Extract the (x, y) coordinate from the center of the cell holding the provided text.  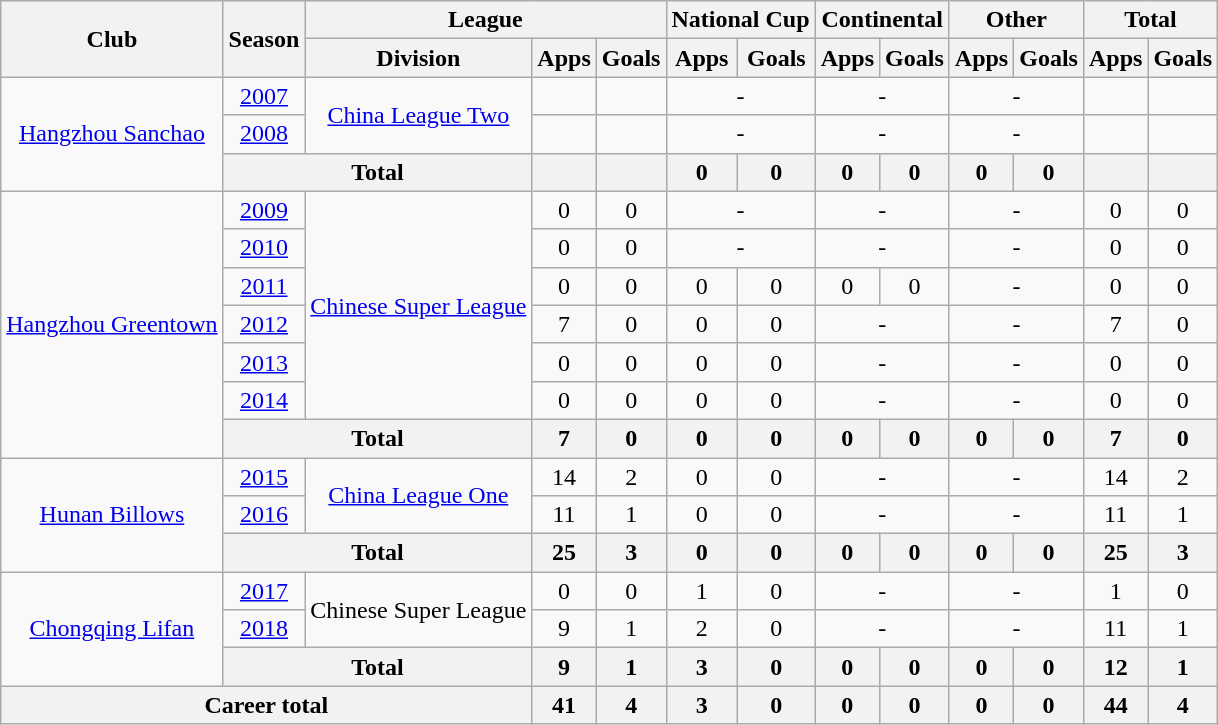
Other (1016, 20)
2017 (264, 591)
Season (264, 39)
12 (1115, 667)
41 (564, 705)
2015 (264, 477)
2013 (264, 362)
Hunan Billows (112, 515)
League (486, 20)
Chongqing Lifan (112, 629)
National Cup (740, 20)
2009 (264, 210)
Career total (266, 705)
44 (1115, 705)
2018 (264, 629)
Hangzhou Sanchao (112, 134)
2010 (264, 248)
2012 (264, 324)
Hangzhou Greentown (112, 324)
2016 (264, 515)
Division (418, 58)
2008 (264, 134)
Club (112, 39)
Continental (882, 20)
2014 (264, 400)
2007 (264, 96)
China League Two (418, 115)
2011 (264, 286)
China League One (418, 496)
